Pinpoint the cell where the given text exists, returning its [x, y] midpoint coordinate. 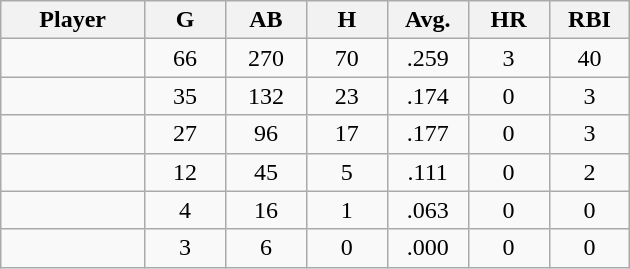
132 [266, 96]
.000 [428, 248]
40 [590, 58]
HR [508, 20]
.063 [428, 210]
G [186, 20]
.174 [428, 96]
16 [266, 210]
12 [186, 172]
270 [266, 58]
45 [266, 172]
4 [186, 210]
66 [186, 58]
70 [346, 58]
Avg. [428, 20]
H [346, 20]
.259 [428, 58]
AB [266, 20]
17 [346, 134]
RBI [590, 20]
2 [590, 172]
27 [186, 134]
Player [73, 20]
1 [346, 210]
.177 [428, 134]
35 [186, 96]
5 [346, 172]
23 [346, 96]
96 [266, 134]
6 [266, 248]
.111 [428, 172]
